Return (x, y) of the center of cell containing provided text 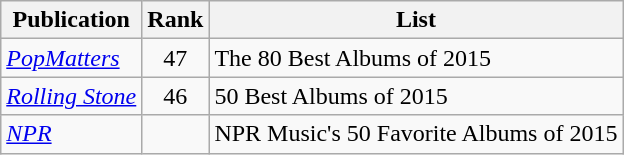
47 (176, 58)
PopMatters (72, 58)
Rolling Stone (72, 96)
List (416, 20)
Publication (72, 20)
46 (176, 96)
Rank (176, 20)
The 80 Best Albums of 2015 (416, 58)
50 Best Albums of 2015 (416, 96)
NPR (72, 134)
NPR Music's 50 Favorite Albums of 2015 (416, 134)
